Return [X, Y] of the center of cell containing provided text 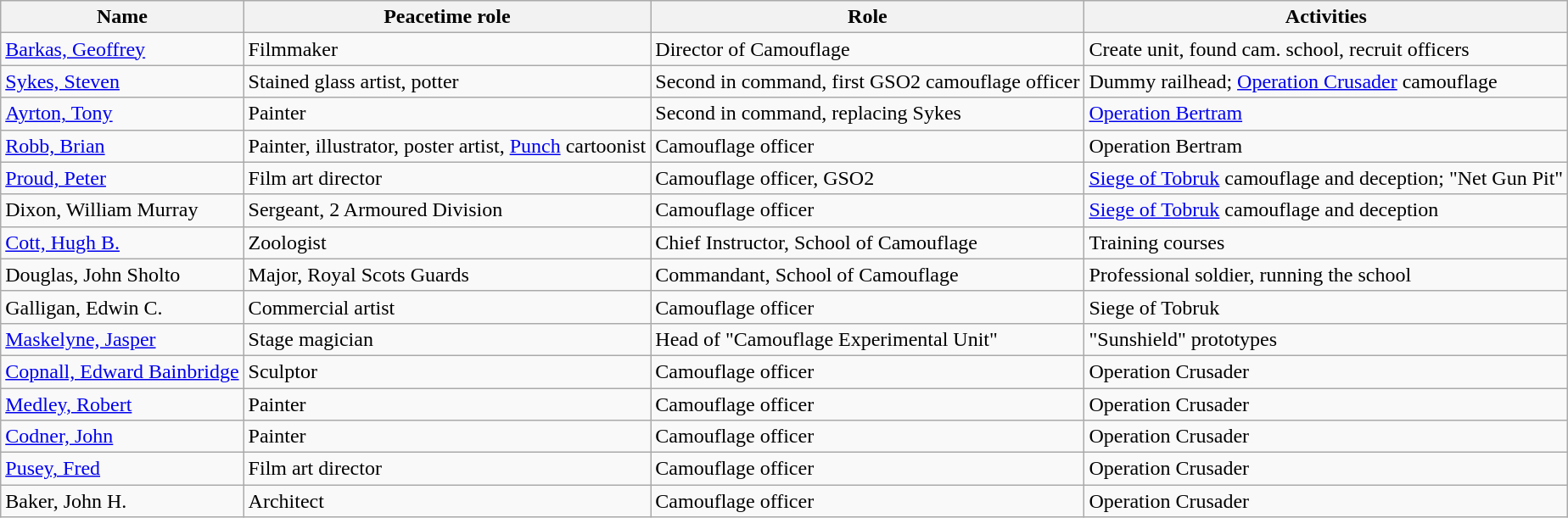
Architect [447, 501]
Stage magician [447, 339]
Robb, Brian [122, 146]
Director of Camouflage [867, 49]
Filmmaker [447, 49]
Siege of Tobruk camouflage and deception [1326, 210]
Sergeant, 2 Armoured Division [447, 210]
Cott, Hugh B. [122, 242]
Zoologist [447, 242]
Commercial artist [447, 307]
Painter, illustrator, poster artist, Punch cartoonist [447, 146]
Maskelyne, Jasper [122, 339]
"Sunshield" prototypes [1326, 339]
Copnall, Edward Bainbridge [122, 371]
Proud, Peter [122, 178]
Dummy railhead; Operation Crusader camouflage [1326, 81]
Ayrton, Tony [122, 114]
Commandant, School of Camouflage [867, 275]
Galligan, Edwin C. [122, 307]
Professional soldier, running the school [1326, 275]
Douglas, John Sholto [122, 275]
Dixon, William Murray [122, 210]
Role [867, 17]
Stained glass artist, potter [447, 81]
Name [122, 17]
Siege of Tobruk camouflage and deception; "Net Gun Pit" [1326, 178]
Sculptor [447, 371]
Create unit, found cam. school, recruit officers [1326, 49]
Training courses [1326, 242]
Codner, John [122, 437]
Activities [1326, 17]
Head of "Camouflage Experimental Unit" [867, 339]
Baker, John H. [122, 501]
Siege of Tobruk [1326, 307]
Medley, Robert [122, 404]
Camouflage officer, GSO2 [867, 178]
Peacetime role [447, 17]
Major, Royal Scots Guards [447, 275]
Chief Instructor, School of Camouflage [867, 242]
Second in command, replacing Sykes [867, 114]
Second in command, first GSO2 camouflage officer [867, 81]
Barkas, Geoffrey [122, 49]
Sykes, Steven [122, 81]
Pusey, Fred [122, 469]
